Pinpoint the cell where the given text exists, returning its [X, Y] midpoint coordinate. 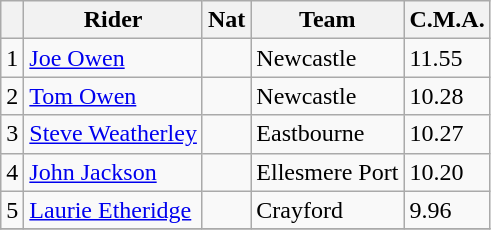
C.M.A. [447, 20]
Tom Owen [114, 96]
Eastbourne [328, 134]
11.55 [447, 58]
Ellesmere Port [328, 172]
10.20 [447, 172]
Rider [114, 20]
Nat [226, 20]
1 [12, 58]
2 [12, 96]
Crayford [328, 210]
John Jackson [114, 172]
Laurie Etheridge [114, 210]
3 [12, 134]
10.27 [447, 134]
Steve Weatherley [114, 134]
9.96 [447, 210]
4 [12, 172]
5 [12, 210]
Joe Owen [114, 58]
Team [328, 20]
10.28 [447, 96]
